Detect which cell encompasses the target text, then output its (X, Y) center coordinate. 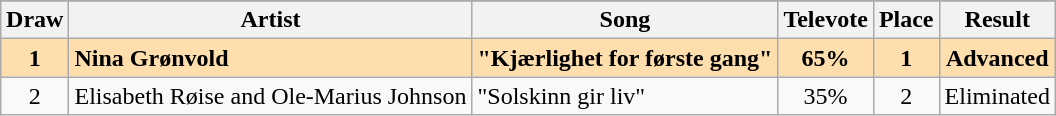
"Kjærlighet for første gang" (625, 58)
Televote (826, 20)
Advanced (997, 58)
Eliminated (997, 96)
Place (906, 20)
65% (826, 58)
Elisabeth Røise and Ole-Marius Johnson (270, 96)
Draw (35, 20)
"Solskinn gir liv" (625, 96)
35% (826, 96)
Song (625, 20)
Nina Grønvold (270, 58)
Artist (270, 20)
Result (997, 20)
